Scan for the cell matching the given text and deliver its [X, Y] coordinate at center. 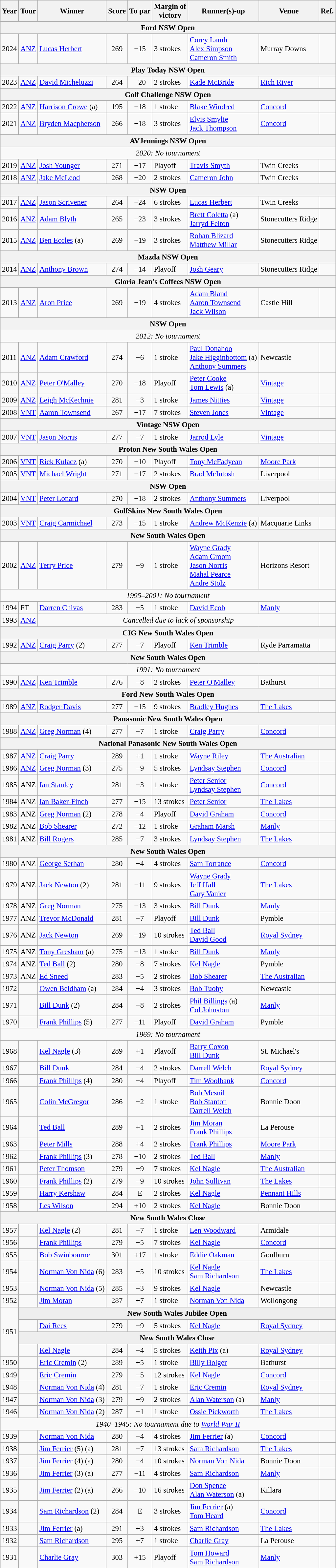
Armidale [289, 1230]
Craig Parry (2) [72, 645]
1979 [10, 885]
272 [117, 827]
Tour [28, 11]
Killara [289, 1490]
Brett Coletta (a) Jarryd Felton [223, 219]
1978 [10, 906]
Norman Von Nida (2) [72, 1412]
Norman Von Nida (5) [72, 1289]
Josh Geary [223, 269]
1935 [10, 1490]
Bill Rogers [72, 839]
Rodger Davis [72, 707]
1975 [10, 952]
2019 [10, 165]
Mazda NSW Open [168, 257]
2021 [10, 124]
Kel Nagle (2) [72, 1230]
Kade McBride [223, 82]
195 [117, 107]
Jim Ferrier (a) Tom Heard [223, 1512]
Harry Kershaw [72, 1193]
Greg Norman (3) [72, 768]
Peter Senior [223, 802]
Rohan Blizard Matthew Millar [223, 240]
1991: No tournament [168, 670]
Tom Howard Sam Richardson [223, 1558]
John Sullivan [223, 1181]
Peter Mills [72, 1144]
Len Woodward [223, 1230]
1969: No tournament [168, 1035]
2016 [10, 219]
Tony McFadyean [223, 462]
1947 [10, 1399]
CIG New South Wales Open [168, 633]
Jason Scrivener [72, 202]
−6 [140, 358]
1984 [10, 802]
Jim Ferrier (4) (a) [72, 1461]
−12 [140, 827]
Eric Cremin (2) [72, 1363]
1953 [10, 1289]
Jim Ferrier (2) (a) [72, 1490]
1961 [10, 1169]
Aron Price [72, 303]
Ossie Pickworth [223, 1412]
Terry Price [72, 566]
Jim Moran Frank Phillips [223, 1127]
Owen Beldham (a) [72, 989]
1958 [10, 1206]
Proton New South Wales Open [168, 449]
Play Today NSW Open [168, 70]
Runner(s)-up [223, 11]
Ted Ball David Good [223, 935]
2004 [10, 499]
−14 [140, 269]
Sam Richardson (2) [72, 1512]
Harrison Crowe (a) [72, 107]
1976 [10, 935]
2017 [10, 202]
273 [117, 523]
Cameron John [223, 177]
2015 [10, 240]
1974 [10, 964]
Ref. [327, 11]
Greg Norman [72, 906]
+5 [140, 1363]
Aaron Townsend [72, 412]
267 [117, 412]
George Serhan [72, 863]
Rich River [289, 82]
Kel Nagle (3) [72, 1051]
1939 [10, 1436]
265 [117, 219]
GolfSkins New South Wales Open [168, 511]
Norman Von Nida (3) [72, 1399]
1986 [10, 768]
+4 [140, 1144]
Adam Crawford [72, 358]
Horizons Resort [289, 566]
Peter Lonard [72, 499]
1982 [10, 827]
−1 [140, 1412]
1952 [10, 1301]
Cancelled due to lack of sponsorship [178, 620]
David Ecob [223, 608]
Wayne Grady Jeff Hall Gary Vanier [223, 885]
Anthony Brown [72, 269]
1977 [10, 918]
291 [117, 1528]
Ben Eccles (a) [72, 240]
2012: No tournament [168, 336]
New South Wales Jubilee Open [177, 1313]
Keith Pix (a) [223, 1350]
−2 [140, 1102]
1971 [10, 1006]
Ryde Parramatta [289, 645]
303 [117, 1558]
2020: No tournament [168, 153]
Jim Moran [72, 1301]
Castle Hill [289, 303]
1959 [10, 1193]
Bradley Hughes [223, 707]
1954 [10, 1271]
Tony Gresham (a) [72, 952]
−24 [140, 202]
Jason Norris [72, 437]
Craig Carmichael [72, 523]
Graham Marsh [223, 827]
Venue [289, 11]
1936 [10, 1474]
Ed Sneed [72, 977]
Margin ofvictory [170, 11]
295 [117, 1540]
286 [117, 1102]
James Nitties [223, 400]
1965 [10, 1102]
Bob Tuohy [223, 989]
Adam Blyth [72, 219]
Don Spence Alan Waterson (a) [223, 1490]
1995–2001: No tournament [168, 596]
Adam Bland Aaron Townsend Jack Wilson [223, 303]
National Panasonic New South Wales Open [168, 744]
Frank Phillips (2) [72, 1181]
1940–1945: No tournament due to World War II [168, 1424]
1981 [10, 839]
1934 [10, 1512]
Golf Challenge NSW Open [168, 95]
Bob Mesnil Bob Stanton Darrell Welch [223, 1102]
12 strokes [170, 1375]
2011 [10, 358]
2022 [10, 107]
Trevor McDonald [72, 918]
1938 [10, 1449]
6 strokes [170, 202]
Greg Norman (2) [72, 814]
Ford New South Wales Open [168, 694]
1967 [10, 1068]
1962 [10, 1156]
1988 [10, 731]
Sam Torrance [223, 863]
1957 [10, 1230]
1980 [10, 863]
Michael Wright [72, 474]
Anthony Summers [223, 499]
Panasonic New South Wales Open [168, 719]
1966 [10, 1081]
Steven Jones [223, 412]
Paul Donahoo Jake Higginbottom (a) Anthony Summers [223, 358]
1946 [10, 1412]
1933 [10, 1528]
1960 [10, 1181]
1970 [10, 1022]
2008 [10, 412]
+17 [140, 1255]
Frank Phillips (4) [72, 1081]
2013 [10, 303]
Corey Lamb Alex Simpson Cameron Smith [223, 49]
Eddie Oakman [223, 1255]
1949 [10, 1375]
Andrew McKenzie (a) [223, 523]
268 [117, 177]
David Micheluzzi [72, 82]
2003 [10, 523]
Ted Ball (2) [72, 964]
Gloria Jean's Coffees NSW Open [168, 282]
Elvis Smylie Jack Thompson [223, 124]
2005 [10, 474]
Peter Cooke Tom Lewis (a) [223, 383]
294 [117, 1206]
2007 [10, 437]
1972 [10, 989]
2002 [10, 566]
−23 [140, 219]
Wayne Grady Adam Groom Jason Norris Mahal Pearce Andre Stolz [223, 566]
Ford NSW Open [168, 28]
301 [117, 1255]
2010 [10, 383]
Dai Rees [72, 1326]
Wollongong [289, 1301]
Wayne Riley [223, 756]
2014 [10, 269]
Norman Von Nida (6) [72, 1271]
1948 [10, 1387]
Goulburn [289, 1255]
Darren Chivas [72, 608]
Brad McIntosh [223, 474]
2018 [10, 177]
1983 [10, 814]
+10 [140, 1206]
+3 [140, 1528]
16 strokes [170, 1490]
Winner [72, 11]
1993 [10, 620]
Bill Dunk (2) [72, 1006]
Barry Coxon Bill Dunk [223, 1051]
Score [117, 11]
Jack Newton (2) [72, 885]
Tim Woolbank [223, 1081]
1956 [10, 1243]
Frank Phillips (5) [72, 1022]
Jarrod Lyle [223, 437]
St. Michael's [289, 1051]
2009 [10, 400]
1985 [10, 785]
Vintage NSW Open [168, 424]
Peter Thomson [72, 1169]
Bob Swinbourne [72, 1255]
1963 [10, 1144]
1955 [10, 1255]
Jake McLeod [72, 177]
1932 [10, 1540]
1931 [10, 1558]
276 [117, 682]
Ian Stanley [72, 785]
Travis Smyth [223, 165]
Darrell Welch [223, 1068]
Billy Bolger [223, 1363]
1989 [10, 707]
Ian Baker-Finch [72, 802]
Colin McGregor [72, 1102]
1990 [10, 682]
Murray Downs [289, 49]
Kel Nagle Sam Richardson [223, 1271]
Jack Newton [72, 935]
1937 [10, 1461]
1964 [10, 1127]
To par [140, 11]
Josh Younger [72, 165]
1987 [10, 756]
Alan Waterson (a) [223, 1399]
1992 [10, 645]
1994 [10, 608]
Jim Ferrier (3) (a) [72, 1474]
2023 [10, 82]
2006 [10, 462]
Leigh McKechnie [72, 400]
Year [10, 11]
AVJennings NSW Open [168, 141]
Macquarie Links [289, 523]
1950 [10, 1363]
1968 [10, 1051]
288 [117, 1144]
Greg Norman (4) [72, 731]
Jim Ferrier (5) (a) [72, 1449]
Peter Senior Lyndsay Stephen [223, 785]
Frank Phillips (3) [72, 1156]
2024 [10, 49]
1973 [10, 977]
+15 [140, 1558]
Les Wilson [72, 1206]
Pennant Hills [289, 1193]
Norman Von Nida (4) [72, 1387]
Blake Windred [223, 107]
Bryden Macpherson [72, 124]
1951 [10, 1331]
Rick Kulacz (a) [72, 462]
FT [28, 608]
Phil Billings (a) Col Johnston [223, 1006]
